Output the (x, y) coordinate of the center of the cell containing the given text.  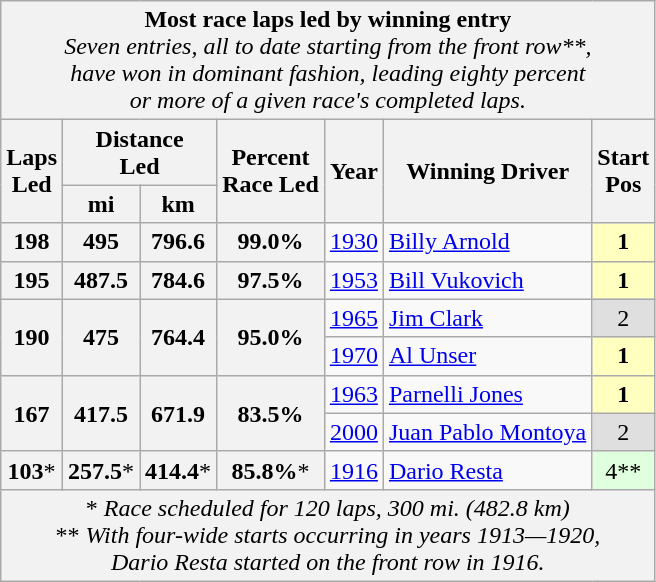
DistanceLed (140, 152)
796.6 (178, 242)
km (178, 204)
Bill Vukovich (487, 280)
LapsLed (32, 172)
190 (32, 337)
764.4 (178, 337)
97.5% (271, 280)
195 (32, 280)
198 (32, 242)
Year (354, 172)
PercentRace Led (271, 172)
mi (102, 204)
83.5% (271, 413)
StartPos (624, 172)
1963 (354, 394)
Billy Arnold (487, 242)
1916 (354, 470)
167 (32, 413)
Al Unser (487, 356)
Parnelli Jones (487, 394)
487.5 (102, 280)
Dario Resta (487, 470)
784.6 (178, 280)
Juan Pablo Montoya (487, 432)
257.5* (102, 470)
1965 (354, 318)
1930 (354, 242)
671.9 (178, 413)
4** (624, 470)
495 (102, 242)
Winning Driver (487, 172)
* Race scheduled for 120 laps, 300 mi. (482.8 km)** With four-wide starts occurring in years 1913—1920, Dario Resta started on the front row in 1916. (328, 535)
2000 (354, 432)
85.8%* (271, 470)
103* (32, 470)
Jim Clark (487, 318)
1970 (354, 356)
95.0% (271, 337)
99.0% (271, 242)
1953 (354, 280)
475 (102, 337)
414.4* (178, 470)
417.5 (102, 413)
